Identify which cell holds the provided text, then report its [x, y] central coordinate. 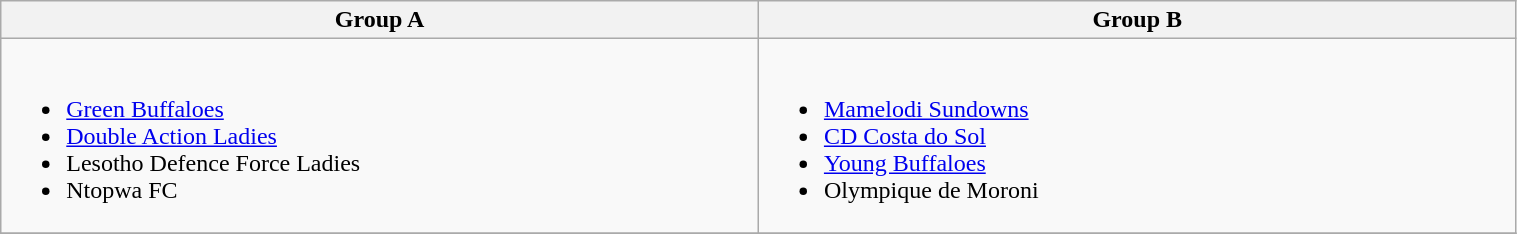
Group B [1137, 20]
Mamelodi Sundowns CD Costa do Sol Young Buffaloes Olympique de Moroni [1137, 136]
Green Buffaloes Double Action Ladies Lesotho Defence Force Ladies Ntopwa FC [380, 136]
Group A [380, 20]
